From the cell containing the given text, extract its center point as (X, Y) coordinate. 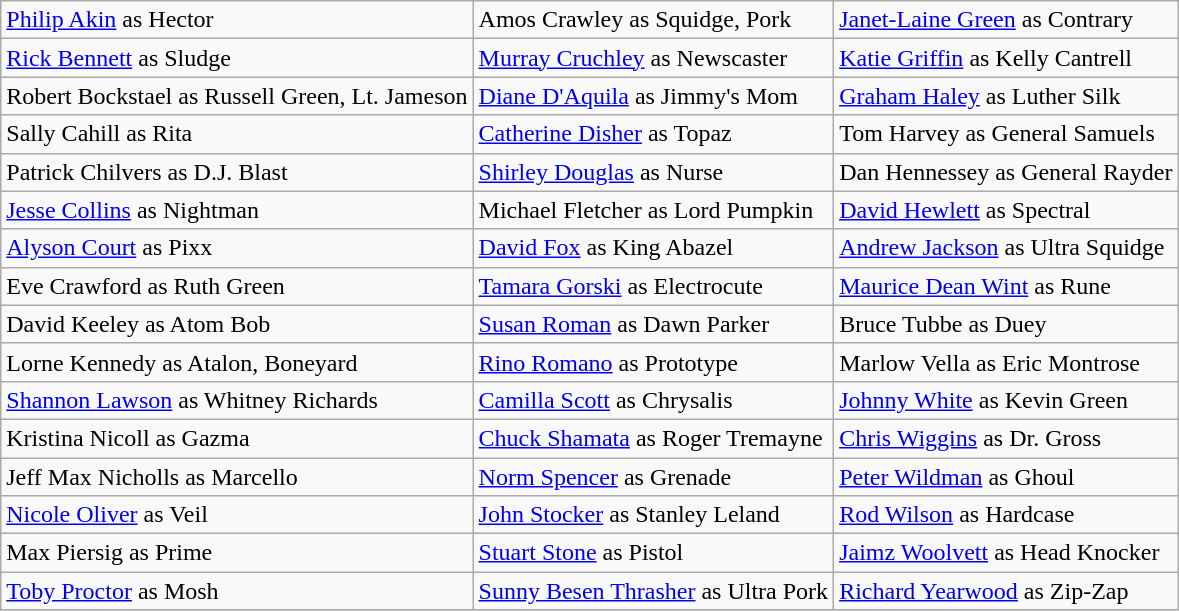
Marlow Vella as Eric Montrose (1006, 362)
Jaimz Woolvett as Head Knocker (1006, 553)
Dan Hennessey as General Rayder (1006, 172)
Chris Wiggins as Dr. Gross (1006, 438)
Andrew Jackson as Ultra Squidge (1006, 248)
Rick Bennett as Sludge (237, 58)
Rino Romano as Prototype (654, 362)
Patrick Chilvers as D.J. Blast (237, 172)
Amos Crawley as Squidge, Pork (654, 20)
Stuart Stone as Pistol (654, 553)
Alyson Court as Pixx (237, 248)
David Hewlett as Spectral (1006, 210)
Peter Wildman as Ghoul (1006, 477)
Diane D'Aquila as Jimmy's Mom (654, 96)
David Fox as King Abazel (654, 248)
Bruce Tubbe as Duey (1006, 324)
Maurice Dean Wint as Rune (1006, 286)
Lorne Kennedy as Atalon, Boneyard (237, 362)
Sunny Besen Thrasher as Ultra Pork (654, 591)
Sally Cahill as Rita (237, 134)
Murray Cruchley as Newscaster (654, 58)
Graham Haley as Luther Silk (1006, 96)
Chuck Shamata as Roger Tremayne (654, 438)
Jesse Collins as Nightman (237, 210)
Janet-Laine Green as Contrary (1006, 20)
Max Piersig as Prime (237, 553)
Shannon Lawson as Whitney Richards (237, 400)
Tamara Gorski as Electrocute (654, 286)
Susan Roman as Dawn Parker (654, 324)
Katie Griffin as Kelly Cantrell (1006, 58)
Toby Proctor as Mosh (237, 591)
Camilla Scott as Chrysalis (654, 400)
Johnny White as Kevin Green (1006, 400)
Nicole Oliver as Veil (237, 515)
Tom Harvey as General Samuels (1006, 134)
Richard Yearwood as Zip-Zap (1006, 591)
John Stocker as Stanley Leland (654, 515)
Michael Fletcher as Lord Pumpkin (654, 210)
Rod Wilson as Hardcase (1006, 515)
David Keeley as Atom Bob (237, 324)
Jeff Max Nicholls as Marcello (237, 477)
Norm Spencer as Grenade (654, 477)
Catherine Disher as Topaz (654, 134)
Kristina Nicoll as Gazma (237, 438)
Shirley Douglas as Nurse (654, 172)
Robert Bockstael as Russell Green, Lt. Jameson (237, 96)
Philip Akin as Hector (237, 20)
Eve Crawford as Ruth Green (237, 286)
